Pinpoint the cell where the given text exists, returning its (X, Y) midpoint coordinate. 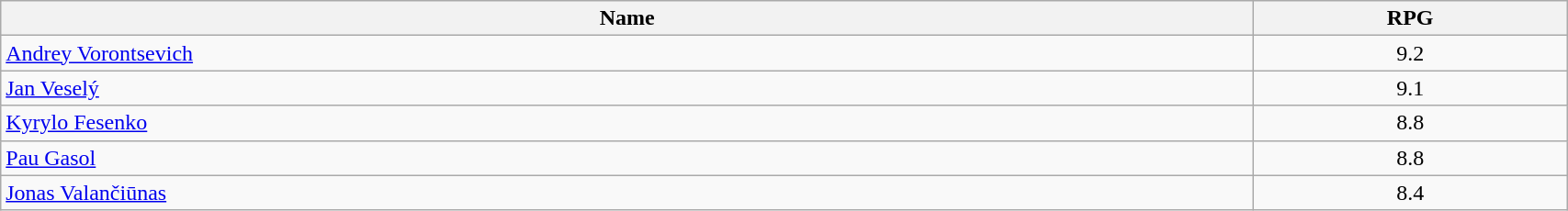
8.4 (1411, 193)
Jan Veselý (627, 88)
Andrey Vorontsevich (627, 53)
Name (627, 18)
9.1 (1411, 88)
Jonas Valančiūnas (627, 193)
RPG (1411, 18)
Pau Gasol (627, 158)
9.2 (1411, 53)
Kyrylo Fesenko (627, 123)
